Output the [x, y] coordinate of the center of the cell containing the given text.  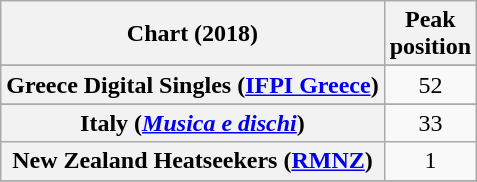
1 [430, 161]
33 [430, 123]
Chart (2018) [192, 34]
52 [430, 85]
Greece Digital Singles (IFPI Greece) [192, 85]
New Zealand Heatseekers (RMNZ) [192, 161]
Peakposition [430, 34]
Italy (Musica e dischi) [192, 123]
